Provide the [X, Y] coordinate of the cell's center where the given text is located.  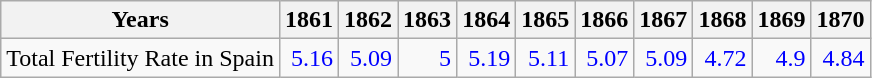
1867 [664, 20]
5.16 [308, 58]
5.19 [486, 58]
Years [140, 20]
4.9 [782, 58]
1861 [308, 20]
1868 [722, 20]
1865 [546, 20]
5.07 [604, 58]
4.84 [840, 58]
1862 [368, 20]
1864 [486, 20]
1869 [782, 20]
5.11 [546, 58]
1870 [840, 20]
4.72 [722, 58]
1866 [604, 20]
1863 [428, 20]
5 [428, 58]
Total Fertility Rate in Spain [140, 58]
